Output the (X, Y) coordinate of the center of the cell containing the given text.  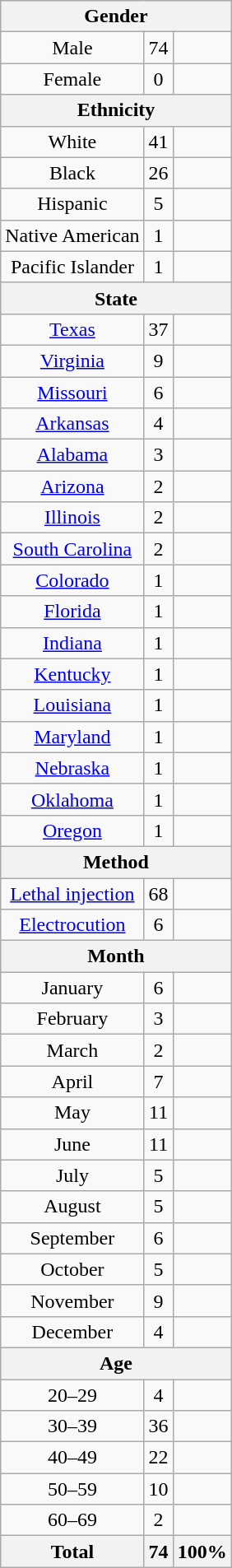
Alabama (72, 455)
Louisiana (72, 705)
30–39 (72, 1426)
0 (158, 79)
February (72, 1019)
White (72, 142)
Black (72, 173)
Nebraska (72, 768)
Electrocution (72, 925)
April (72, 1082)
May (72, 1113)
Colorado (72, 580)
September (72, 1238)
Virginia (72, 361)
Indiana (72, 643)
50–59 (72, 1489)
41 (158, 142)
100% (202, 1552)
Method (116, 862)
State (116, 298)
South Carolina (72, 549)
22 (158, 1458)
November (72, 1300)
Illinois (72, 518)
August (72, 1207)
Female (72, 79)
68 (158, 893)
July (72, 1175)
37 (158, 329)
Gender (116, 16)
Kentucky (72, 674)
Maryland (72, 737)
December (72, 1332)
26 (158, 173)
Native American (72, 235)
June (72, 1144)
Arizona (72, 486)
October (72, 1269)
10 (158, 1489)
Missouri (72, 393)
Ethnicity (116, 110)
20–29 (72, 1395)
Month (116, 956)
Total (72, 1552)
36 (158, 1426)
7 (158, 1082)
Arkansas (72, 424)
January (72, 988)
Pacific Islander (72, 267)
Florida (72, 612)
Lethal injection (72, 893)
Hispanic (72, 204)
Male (72, 48)
Texas (72, 329)
60–69 (72, 1520)
40–49 (72, 1458)
March (72, 1050)
Oklahoma (72, 799)
Age (116, 1363)
Oregon (72, 831)
